Find where the given text appears and provide that cell's center as (X, Y) coordinate. 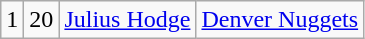
Denver Nuggets (280, 20)
20 (42, 20)
Julius Hodge (128, 20)
1 (12, 20)
